Search for the cell housing the specified text and yield its (X, Y) center coordinate. 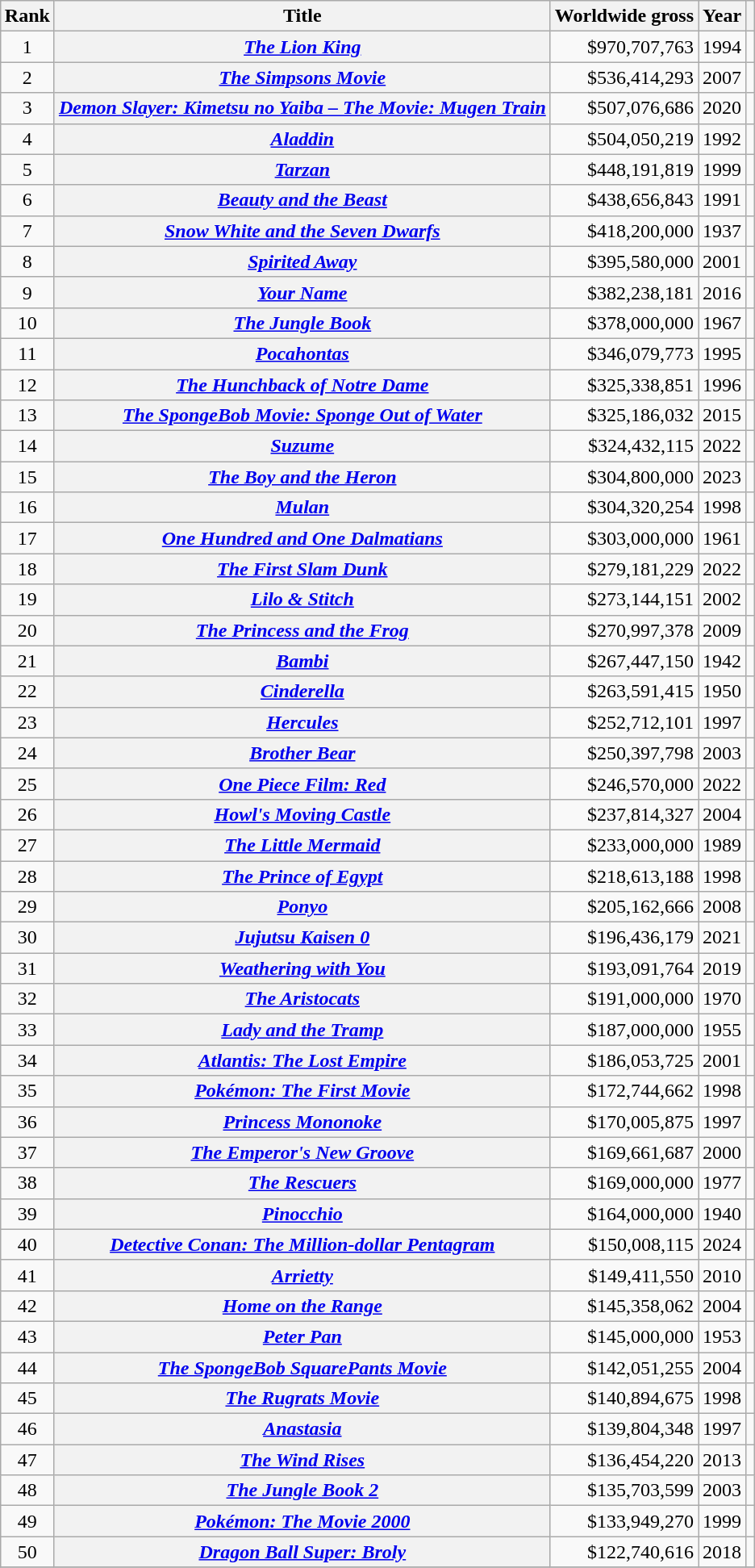
17 (27, 538)
2018 (723, 1552)
24 (27, 753)
1955 (723, 1030)
Hercules (302, 722)
Snow White and the Seven Dwarfs (302, 231)
Mulan (302, 508)
1995 (723, 353)
18 (27, 569)
Pinocchio (302, 1214)
Home on the Range (302, 1306)
$325,186,032 (624, 416)
2019 (723, 968)
2008 (723, 907)
$346,079,773 (624, 353)
Year (723, 16)
10 (27, 323)
$135,703,599 (624, 1491)
Howl's Moving Castle (302, 814)
6 (27, 200)
23 (27, 722)
36 (27, 1122)
$149,411,550 (624, 1275)
44 (27, 1368)
8 (27, 261)
$169,661,687 (624, 1152)
11 (27, 353)
19 (27, 600)
$270,997,378 (624, 630)
Your Name (302, 292)
1 (27, 47)
Weathering with You (302, 968)
Pocahontas (302, 353)
$191,000,000 (624, 999)
13 (27, 416)
Cinderella (302, 692)
$145,000,000 (624, 1336)
The Rescuers (302, 1183)
Lady and the Tramp (302, 1030)
The Little Mermaid (302, 845)
28 (27, 876)
2016 (723, 292)
Ponyo (302, 907)
Suzume (302, 446)
$233,000,000 (624, 845)
Worldwide gross (624, 16)
38 (27, 1183)
15 (27, 477)
1967 (723, 323)
2002 (723, 600)
$418,200,000 (624, 231)
The Hunchback of Notre Dame (302, 385)
$250,397,798 (624, 753)
9 (27, 292)
$133,949,270 (624, 1521)
50 (27, 1552)
The Boy and the Heron (302, 477)
49 (27, 1521)
The SpongeBob Movie: Sponge Out of Water (302, 416)
$140,894,675 (624, 1399)
1989 (723, 845)
Princess Mononoke (302, 1122)
Anastasia (302, 1429)
4 (27, 139)
$267,447,150 (624, 661)
The Aristocats (302, 999)
25 (27, 784)
1992 (723, 139)
2020 (723, 108)
Brother Bear (302, 753)
$164,000,000 (624, 1214)
34 (27, 1060)
Bambi (302, 661)
2021 (723, 938)
1994 (723, 47)
$303,000,000 (624, 538)
$970,707,763 (624, 47)
29 (27, 907)
2024 (723, 1244)
39 (27, 1214)
$378,000,000 (624, 323)
$122,740,616 (624, 1552)
2009 (723, 630)
Pokémon: The First Movie (302, 1091)
$170,005,875 (624, 1122)
$304,320,254 (624, 508)
$196,436,179 (624, 938)
2000 (723, 1152)
The Jungle Book 2 (302, 1491)
16 (27, 508)
14 (27, 446)
22 (27, 692)
The Lion King (302, 47)
1953 (723, 1336)
31 (27, 968)
Beauty and the Beast (302, 200)
$169,000,000 (624, 1183)
$237,814,327 (624, 814)
3 (27, 108)
30 (27, 938)
40 (27, 1244)
$324,432,115 (624, 446)
Demon Slayer: Kimetsu no Yaiba – The Movie: Mugen Train (302, 108)
The SpongeBob SquarePants Movie (302, 1368)
$193,091,764 (624, 968)
12 (27, 385)
1950 (723, 692)
The Simpsons Movie (302, 77)
Spirited Away (302, 261)
$395,580,000 (624, 261)
48 (27, 1491)
1961 (723, 538)
5 (27, 169)
One Piece Film: Red (302, 784)
1942 (723, 661)
$172,744,662 (624, 1091)
$136,454,220 (624, 1460)
The Rugrats Movie (302, 1399)
1977 (723, 1183)
$142,051,255 (624, 1368)
The Prince of Egypt (302, 876)
$279,181,229 (624, 569)
$187,000,000 (624, 1030)
The Wind Rises (302, 1460)
1996 (723, 385)
20 (27, 630)
One Hundred and One Dalmatians (302, 538)
33 (27, 1030)
$263,591,415 (624, 692)
$448,191,819 (624, 169)
$205,162,666 (624, 907)
2015 (723, 416)
Peter Pan (302, 1336)
21 (27, 661)
$150,008,115 (624, 1244)
Jujutsu Kaisen 0 (302, 938)
$273,144,151 (624, 600)
Aladdin (302, 139)
47 (27, 1460)
2023 (723, 477)
Lilo & Stitch (302, 600)
2007 (723, 77)
$139,804,348 (624, 1429)
35 (27, 1091)
43 (27, 1336)
Atlantis: The Lost Empire (302, 1060)
$325,338,851 (624, 385)
Dragon Ball Super: Broly (302, 1552)
$252,712,101 (624, 722)
41 (27, 1275)
1991 (723, 200)
$504,050,219 (624, 139)
1970 (723, 999)
The Jungle Book (302, 323)
$536,414,293 (624, 77)
$507,076,686 (624, 108)
1937 (723, 231)
26 (27, 814)
27 (27, 845)
$186,053,725 (624, 1060)
2 (27, 77)
32 (27, 999)
$145,358,062 (624, 1306)
37 (27, 1152)
$246,570,000 (624, 784)
Arrietty (302, 1275)
The Princess and the Frog (302, 630)
7 (27, 231)
Title (302, 16)
1940 (723, 1214)
2013 (723, 1460)
Tarzan (302, 169)
$382,238,181 (624, 292)
$438,656,843 (624, 200)
46 (27, 1429)
42 (27, 1306)
45 (27, 1399)
$304,800,000 (624, 477)
The First Slam Dunk (302, 569)
$218,613,188 (624, 876)
2010 (723, 1275)
Detective Conan: The Million-dollar Pentagram (302, 1244)
The Emperor's New Groove (302, 1152)
Pokémon: The Movie 2000 (302, 1521)
Rank (27, 16)
